Output the [X, Y] coordinate of the center of the cell containing the given text.  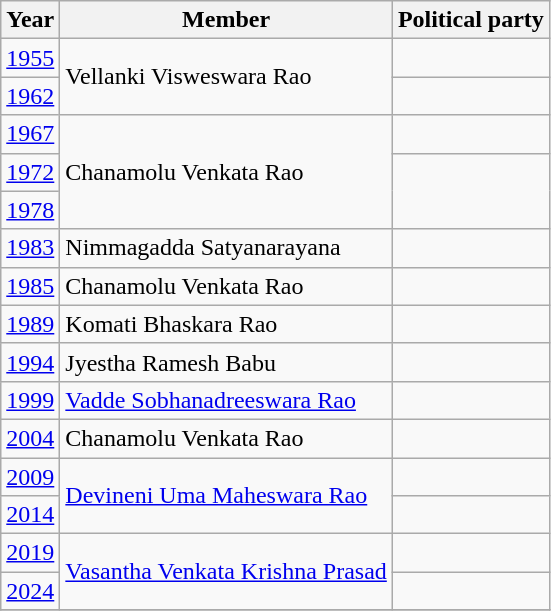
Vasantha Venkata Krishna Prasad [226, 572]
Member [226, 20]
Year [30, 20]
2004 [30, 438]
2009 [30, 477]
1983 [30, 248]
Nimmagadda Satyanarayana [226, 248]
1994 [30, 362]
1999 [30, 400]
1955 [30, 58]
Jyestha Ramesh Babu [226, 362]
2024 [30, 591]
2019 [30, 553]
Political party [470, 20]
Vadde Sobhanadreeswara Rao [226, 400]
1967 [30, 134]
Devineni Uma Maheswara Rao [226, 496]
1985 [30, 286]
Komati Bhaskara Rao [226, 324]
1989 [30, 324]
Vellanki Visweswara Rao [226, 77]
1978 [30, 210]
1972 [30, 172]
2014 [30, 515]
1962 [30, 96]
